Extract the (X, Y) coordinate from the center of the cell holding the provided text.  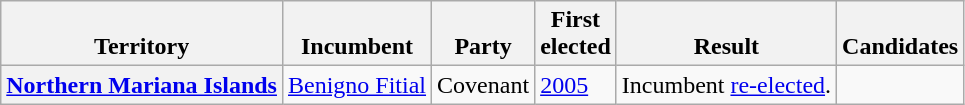
Party (484, 34)
Incumbent (356, 34)
Candidates (900, 34)
Result (726, 34)
Firstelected (576, 34)
Northern Mariana Islands (142, 85)
Incumbent re-elected. (726, 85)
2005 (576, 85)
Territory (142, 34)
Covenant (484, 85)
Benigno Fitial (356, 85)
